Output the (X, Y) coordinate of the center of the cell containing the given text.  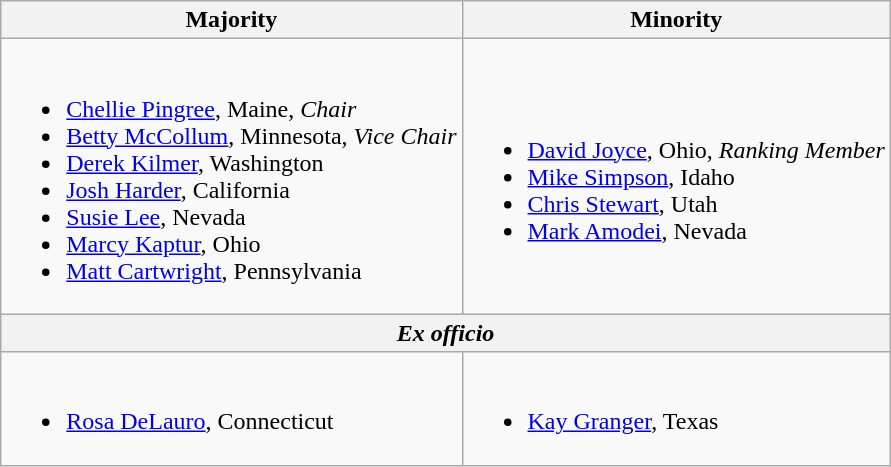
Kay Granger, Texas (676, 408)
David Joyce, Ohio, Ranking MemberMike Simpson, IdahoChris Stewart, UtahMark Amodei, Nevada (676, 176)
Ex officio (446, 333)
Rosa DeLauro, Connecticut (232, 408)
Majority (232, 20)
Minority (676, 20)
